Search for the cell housing the specified text and yield its [x, y] center coordinate. 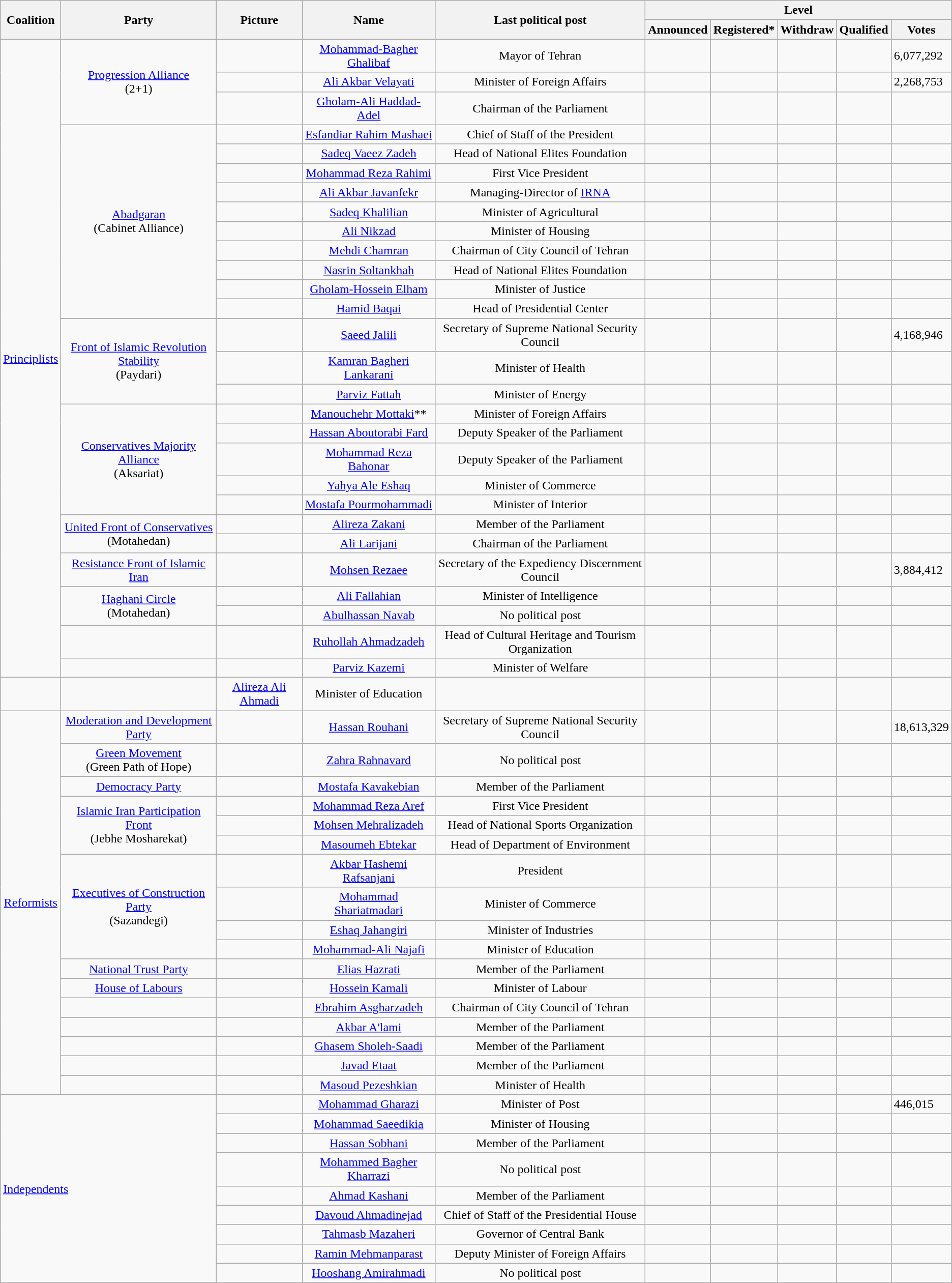
Head of Presidential Center [540, 309]
Alireza Zakani [369, 524]
Withdraw [807, 30]
Mehdi Chamran [369, 250]
Ahmad Kashani [369, 1195]
Hassan Aboutorabi Fard [369, 433]
Secretary of the Expediency Discernment Council [540, 570]
Islamic Iran Participation Front(Jebhe Mosharekat) [139, 825]
Alireza Ali Ahmadi [259, 694]
Minister of Post [540, 1104]
House of Labours [139, 988]
Sadeq Khalilian [369, 212]
Deputy Minister of Foreign Affairs [540, 1253]
Hassan Sobhani [369, 1143]
Mohammad Shariatmadari [369, 903]
Masoumeh Ebtekar [369, 844]
National Trust Party [139, 969]
Javad Etaat [369, 1066]
Mostafa Kavakebian [369, 786]
Minister of Labour [540, 988]
Minister of Intelligence [540, 596]
Green Movement(Green Path of Hope) [139, 760]
Manouchehr Mottaki** [369, 414]
Mohammad Saeedikia [369, 1124]
Ruhollah Ahmadzadeh [369, 641]
Ali Akbar Velayati [369, 82]
Mostafa Pourmohammadi [369, 505]
Progression Alliance(2+1) [139, 82]
Nasrin Soltankhah [369, 270]
Mohammad-Ali Najafi [369, 949]
Minister of Welfare [540, 668]
Akbar Hashemi Rafsanjani [369, 871]
Chief of Staff of the Presidential House [540, 1215]
Ali Larijani [369, 543]
Minister of Agricultural [540, 212]
Coalition [31, 20]
Kamran Bagheri Lankarani [369, 368]
Front of Islamic Revolution Stability(Paydari) [139, 361]
Hossein Kamali [369, 988]
Votes [921, 30]
Mohammad Reza Bahonar [369, 459]
Ali Akbar Javanfekr [369, 192]
Conservatives Majority Alliance(Aksariat) [139, 459]
2,268,753 [921, 82]
Ali Fallahian [369, 596]
Parviz Kazemi [369, 668]
18,613,329 [921, 727]
Zahra Rahnavard [369, 760]
Mohammad Reza Aref [369, 806]
6,077,292 [921, 56]
Minister of Interior [540, 505]
Executives of Construction Party(Sazandegi) [139, 907]
Resistance Front of Islamic Iran [139, 570]
Yahya Ale Eshaq [369, 485]
Tahmasb Mazaheri [369, 1234]
Democracy Party [139, 786]
4,168,946 [921, 335]
Mohammad Gharazi [369, 1104]
Davoud Ahmadinejad [369, 1215]
Ali Nikzad [369, 231]
Hassan Rouhani [369, 727]
Chief of Staff of the President [540, 134]
Abulhassan Navab [369, 615]
Independents [109, 1189]
Picture [259, 20]
United Front of Conservatives(Motahedan) [139, 534]
Principlists [31, 358]
Mohammad Reza Rahimi [369, 173]
Elias Hazrati [369, 969]
Akbar A'lami [369, 1027]
Haghani Circle(Motahedan) [139, 605]
Ghasem Sholeh-Saadi [369, 1046]
Last political post [540, 20]
Reformists [31, 902]
Announced [678, 30]
Eshaq Jahangiri [369, 930]
Hooshang Amirahmadi [369, 1273]
Qualified [864, 30]
Level [798, 10]
Mohammed Bagher Kharrazi [369, 1169]
Saeed Jalili [369, 335]
Registered* [744, 30]
Moderation and Development Party [139, 727]
President [540, 871]
Mohsen Rezaee [369, 570]
Head of Department of Environment [540, 844]
Minister of Energy [540, 394]
Esfandiar Rahim Mashaei [369, 134]
Head of Cultural Heritage and Tourism Organization [540, 641]
Masoud Pezeshkian [369, 1085]
Governor of Central Bank [540, 1234]
Mohsen Mehralizadeh [369, 825]
Sadeq Vaeez Zadeh [369, 154]
Gholam-Hossein Elham [369, 289]
Minister of Justice [540, 289]
Ebrahim Asgharzadeh [369, 1007]
Mayor of Tehran [540, 56]
Hamid Baqai [369, 309]
446,015 [921, 1104]
Head of National Sports Organization [540, 825]
Managing-Director of IRNA [540, 192]
Name [369, 20]
Mohammad-Bagher Ghalibaf [369, 56]
Minister of Industries [540, 930]
Gholam-Ali Haddad-Adel [369, 108]
Abadgaran(Cabinet Alliance) [139, 222]
Ramin Mehmanparast [369, 1253]
3,884,412 [921, 570]
Party [139, 20]
Parviz Fattah [369, 394]
